Output the (X, Y) coordinate of the center of the cell containing the given text.  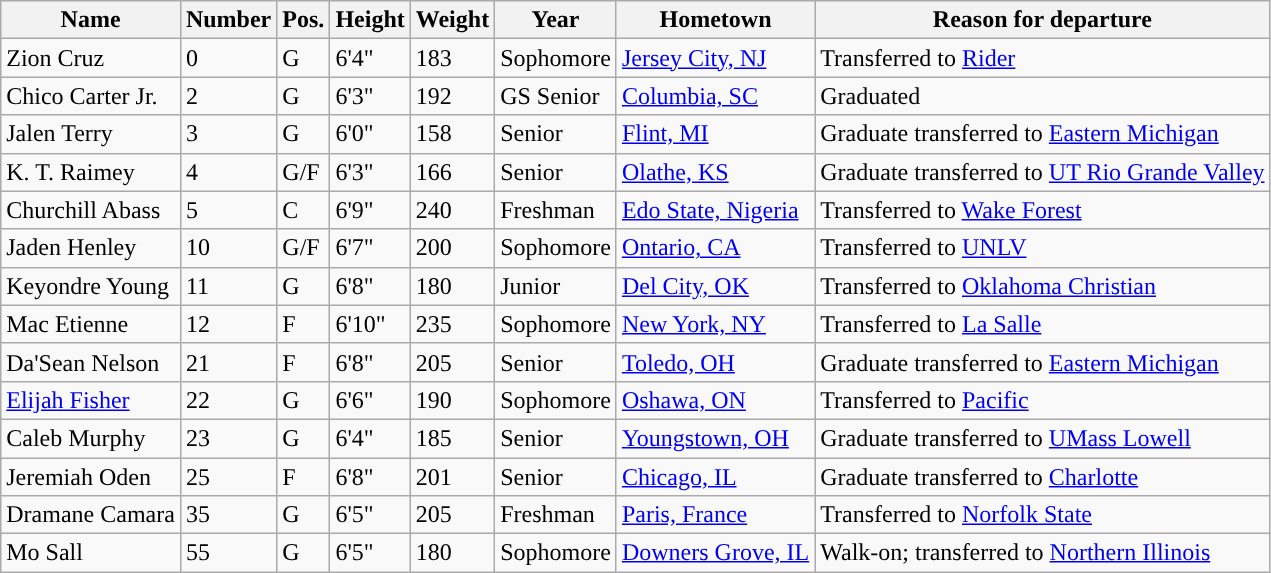
201 (452, 477)
10 (228, 248)
200 (452, 248)
Ontario, CA (715, 248)
192 (452, 96)
185 (452, 438)
235 (452, 324)
3 (228, 134)
Transferred to Oklahoma Christian (1042, 286)
Chico Carter Jr. (91, 96)
Del City, OK (715, 286)
Chicago, IL (715, 477)
Olathe, KS (715, 172)
Name (91, 20)
6'7" (370, 248)
Graduate transferred to UMass Lowell (1042, 438)
23 (228, 438)
6'9" (370, 210)
Graduate transferred to UT Rio Grande Valley (1042, 172)
166 (452, 172)
Jeremiah Oden (91, 477)
240 (452, 210)
6'10" (370, 324)
Graduate transferred to Charlotte (1042, 477)
Transferred to Norfolk State (1042, 515)
GS Senior (556, 96)
Reason for departure (1042, 20)
Number (228, 20)
Mac Etienne (91, 324)
Pos. (304, 20)
Toledo, OH (715, 362)
Caleb Murphy (91, 438)
55 (228, 553)
Jaden Henley (91, 248)
190 (452, 400)
New York, NY (715, 324)
Jersey City, NJ (715, 58)
5 (228, 210)
Dramane Camara (91, 515)
12 (228, 324)
Weight (452, 20)
Graduated (1042, 96)
183 (452, 58)
21 (228, 362)
Paris, France (715, 515)
6'6" (370, 400)
Downers Grove, IL (715, 553)
Jalen Terry (91, 134)
Flint, MI (715, 134)
Elijah Fisher (91, 400)
K. T. Raimey (91, 172)
Keyondre Young (91, 286)
Churchill Abass (91, 210)
Walk-on; transferred to Northern Illinois (1042, 553)
C (304, 210)
Transferred to Wake Forest (1042, 210)
Da'Sean Nelson (91, 362)
Height (370, 20)
Transferred to Pacific (1042, 400)
6'0" (370, 134)
Transferred to La Salle (1042, 324)
Transferred to UNLV (1042, 248)
Columbia, SC (715, 96)
Transferred to Rider (1042, 58)
Hometown (715, 20)
Youngstown, OH (715, 438)
Junior (556, 286)
22 (228, 400)
0 (228, 58)
Zion Cruz (91, 58)
35 (228, 515)
158 (452, 134)
Oshawa, ON (715, 400)
25 (228, 477)
4 (228, 172)
Edo State, Nigeria (715, 210)
Mo Sall (91, 553)
Year (556, 20)
2 (228, 96)
11 (228, 286)
